Find where the given text appears and provide that cell's center as [x, y] coordinate. 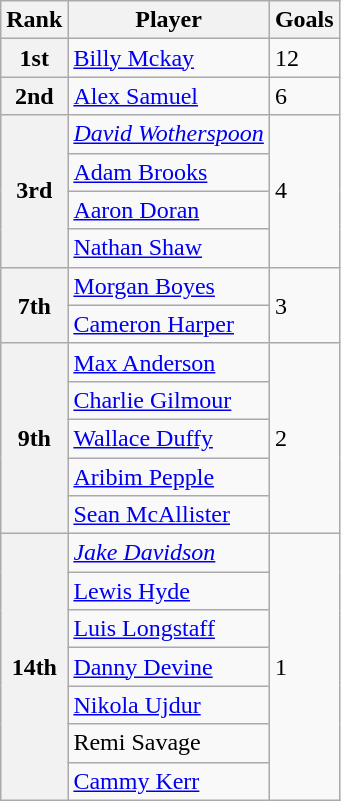
Billy Mckay [169, 58]
Luis Longstaff [169, 629]
Adam Brooks [169, 172]
Danny Devine [169, 667]
Morgan Boyes [169, 286]
Cammy Kerr [169, 781]
Wallace Duffy [169, 438]
Jake Davidson [169, 553]
1st [34, 58]
Aribim Pepple [169, 477]
2 [304, 438]
Goals [304, 20]
14th [34, 667]
6 [304, 96]
1 [304, 667]
Nathan Shaw [169, 248]
Aaron Doran [169, 210]
Charlie Gilmour [169, 400]
Sean McAllister [169, 515]
Remi Savage [169, 743]
Lewis Hyde [169, 591]
David Wotherspoon [169, 134]
7th [34, 305]
2nd [34, 96]
Max Anderson [169, 362]
Rank [34, 20]
12 [304, 58]
Nikola Ujdur [169, 705]
Player [169, 20]
9th [34, 438]
3 [304, 305]
3rd [34, 191]
Alex Samuel [169, 96]
4 [304, 191]
Cameron Harper [169, 324]
